Extract the [x, y] coordinate from the center of the cell holding the provided text.  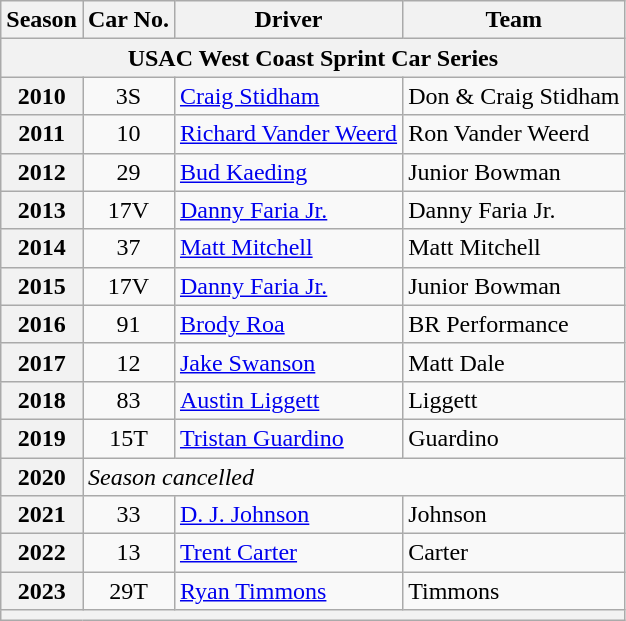
91 [128, 324]
10 [128, 134]
2011 [42, 134]
Johnson [514, 515]
2023 [42, 591]
2020 [42, 477]
D. J. Johnson [288, 515]
Ryan Timmons [288, 591]
83 [128, 400]
Season [42, 20]
Car No. [128, 20]
Timmons [514, 591]
2017 [42, 362]
Craig Stidham [288, 96]
Don & Craig Stidham [514, 96]
2018 [42, 400]
Team [514, 20]
Season cancelled [354, 477]
Jake Swanson [288, 362]
2019 [42, 438]
13 [128, 553]
12 [128, 362]
Brody Roa [288, 324]
Ron Vander Weerd [514, 134]
Bud Kaeding [288, 172]
29 [128, 172]
Tristan Guardino [288, 438]
37 [128, 248]
2010 [42, 96]
2016 [42, 324]
Austin Liggett [288, 400]
Richard Vander Weerd [288, 134]
2021 [42, 515]
29T [128, 591]
BR Performance [514, 324]
Carter [514, 553]
USAC West Coast Sprint Car Series [313, 58]
Guardino [514, 438]
Driver [288, 20]
Liggett [514, 400]
2012 [42, 172]
15T [128, 438]
2014 [42, 248]
3S [128, 96]
2022 [42, 553]
Trent Carter [288, 553]
33 [128, 515]
2013 [42, 210]
Matt Dale [514, 362]
2015 [42, 286]
